Detect which cell encompasses the target text, then output its (X, Y) center coordinate. 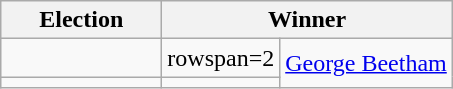
rowspan=2 (221, 58)
Election (82, 20)
George Beetham (366, 64)
Winner (307, 20)
